From the cell containing the given text, extract its center point as (x, y) coordinate. 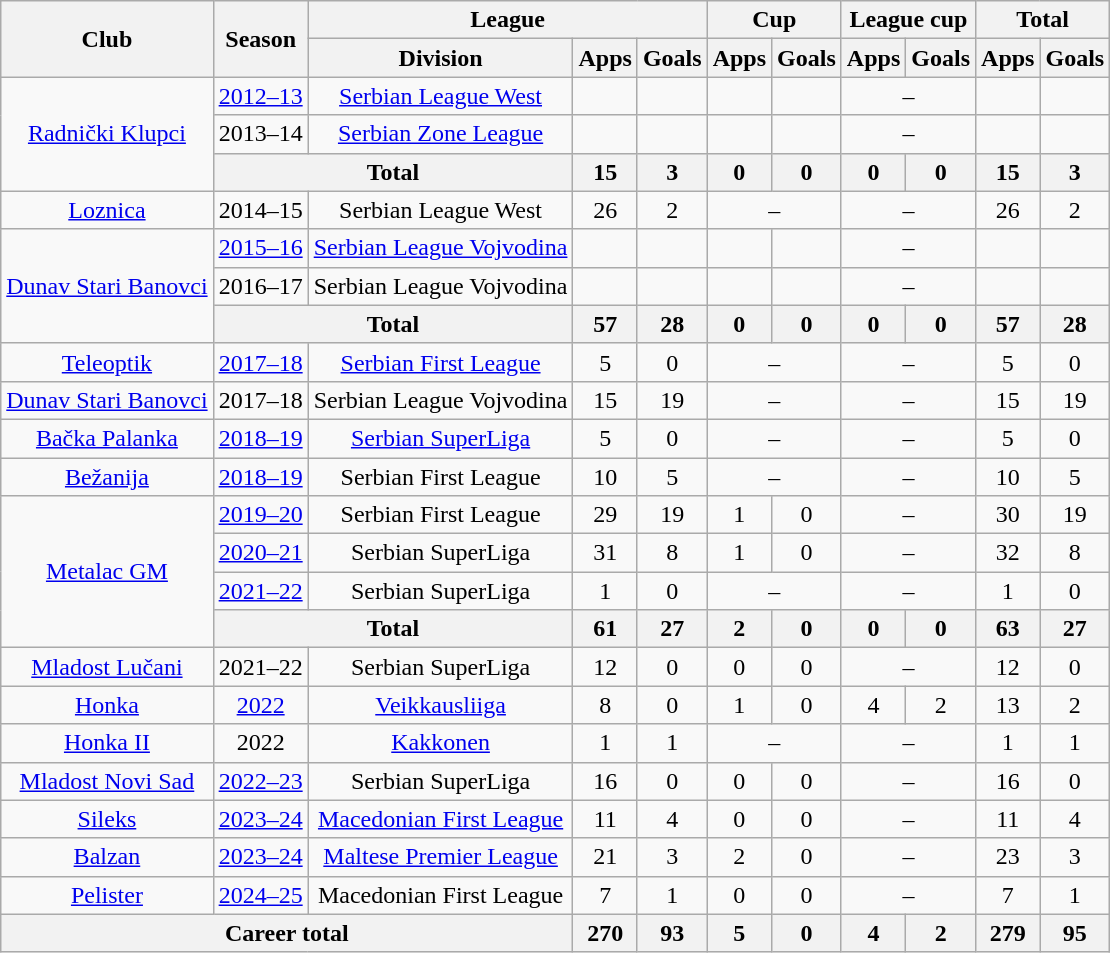
21 (605, 857)
Loznica (107, 210)
2016–17 (260, 286)
61 (605, 629)
Balzan (107, 857)
2013–14 (260, 134)
32 (1008, 553)
93 (672, 933)
13 (1008, 705)
Bačka Palanka (107, 438)
Metalac GM (107, 572)
2022–23 (260, 781)
2012–13 (260, 96)
Serbian Zone League (440, 134)
Honka (107, 705)
Teleoptik (107, 362)
League cup (908, 20)
31 (605, 553)
Bežanija (107, 477)
270 (605, 933)
League (508, 20)
Division (440, 58)
Kakkonen (440, 743)
Radnički Klupci (107, 134)
Honka II (107, 743)
29 (605, 515)
Mladost Lučani (107, 667)
Cup (774, 20)
95 (1075, 933)
2015–16 (260, 248)
Career total (287, 933)
2024–25 (260, 895)
Maltese Premier League (440, 857)
23 (1008, 857)
30 (1008, 515)
279 (1008, 933)
Mladost Novi Sad (107, 781)
2014–15 (260, 210)
Sileks (107, 819)
Veikkausliiga (440, 705)
63 (1008, 629)
Club (107, 39)
2020–21 (260, 553)
2019–20 (260, 515)
Pelister (107, 895)
Season (260, 39)
